Scan for the cell matching the given text and deliver its (X, Y) coordinate at center. 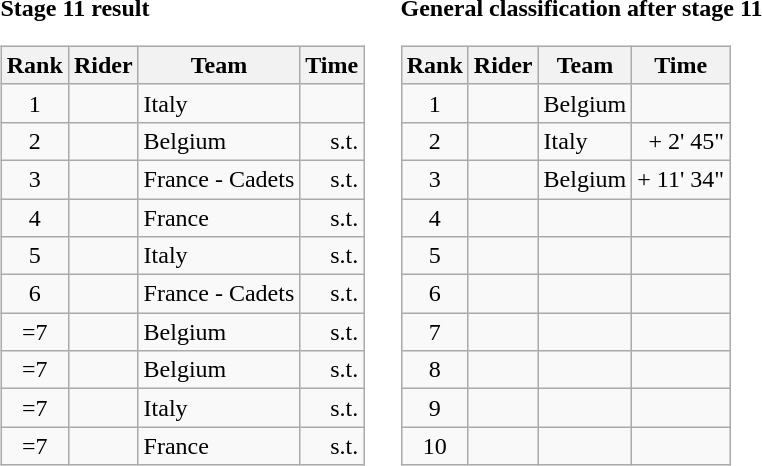
+ 11' 34" (681, 179)
10 (434, 446)
+ 2' 45" (681, 141)
7 (434, 332)
9 (434, 408)
8 (434, 370)
